Locate the cell with the specified text and output its [x, y] center coordinate. 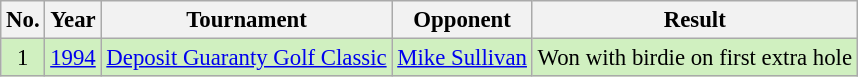
No. [23, 20]
Mike Sullivan [462, 58]
Won with birdie on first extra hole [694, 58]
Result [694, 20]
Year [73, 20]
Tournament [246, 20]
Deposit Guaranty Golf Classic [246, 58]
1994 [73, 58]
1 [23, 58]
Opponent [462, 20]
